Search for the cell housing the specified text and yield its [X, Y] center coordinate. 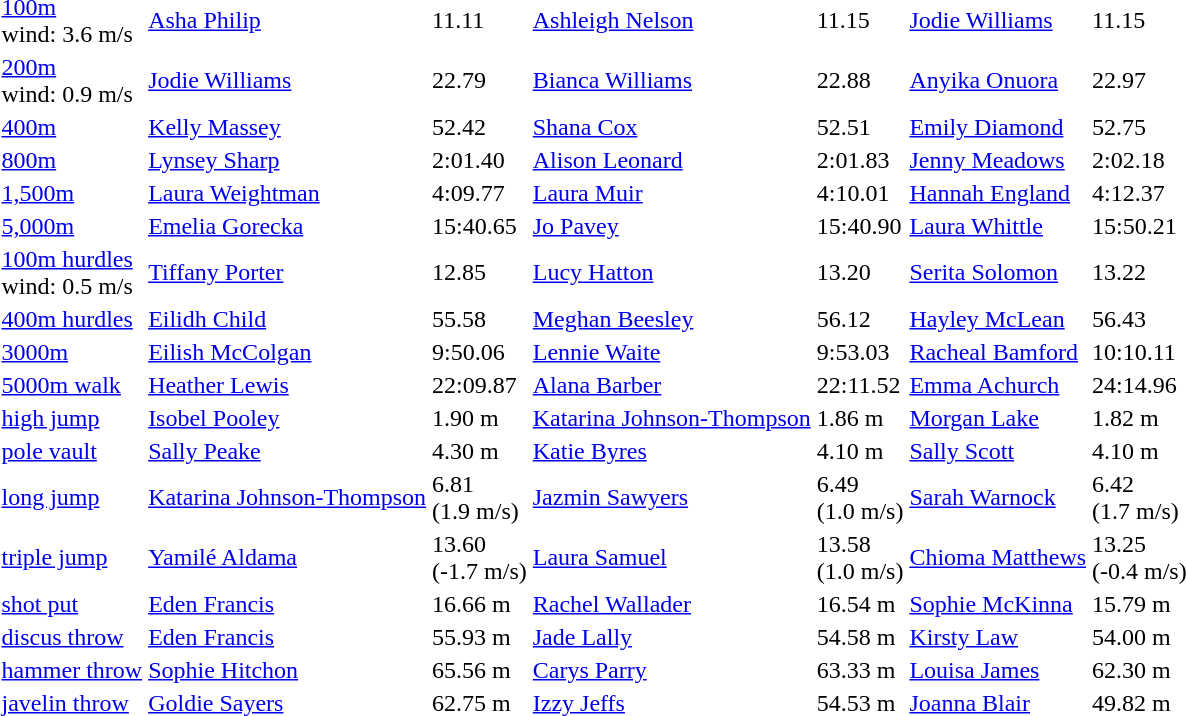
Hayley McLean [998, 319]
Meghan Beesley [672, 319]
Racheal Bamford [998, 352]
5,000m [72, 226]
long jump [72, 498]
16.66 m [480, 604]
22:09.87 [480, 385]
Anyika Onuora [998, 80]
65.56 m [480, 670]
6.49(1.0 m/s) [860, 498]
9:50.06 [480, 352]
Chioma Matthews [998, 558]
6.81(1.9 m/s) [480, 498]
55.58 [480, 319]
63.33 m [860, 670]
Shana Cox [672, 127]
Lennie Waite [672, 352]
Kirsty Law [998, 637]
Emelia Gorecka [288, 226]
400m hurdles [72, 319]
triple jump [72, 558]
100m hurdleswind: 0.5 m/s [72, 272]
22.79 [480, 80]
Isobel Pooley [288, 418]
Emily Diamond [998, 127]
55.93 m [480, 637]
Katie Byres [672, 451]
200mwind: 0.9 m/s [72, 80]
Heather Lewis [288, 385]
3000m [72, 352]
Jodie Williams [288, 80]
Jade Lally [672, 637]
Sarah Warnock [998, 498]
Sophie Hitchon [288, 670]
hammer throw [72, 670]
Morgan Lake [998, 418]
Lucy Hatton [672, 272]
Hannah England [998, 193]
Rachel Wallader [672, 604]
Kelly Massey [288, 127]
Laura Muir [672, 193]
9:53.03 [860, 352]
Laura Whittle [998, 226]
400m [72, 127]
1.90 m [480, 418]
13.58(1.0 m/s) [860, 558]
Serita Solomon [998, 272]
22:11.52 [860, 385]
discus throw [72, 637]
Yamilé Aldama [288, 558]
54.58 m [860, 637]
12.85 [480, 272]
pole vault [72, 451]
2:01.83 [860, 160]
22.88 [860, 80]
52.51 [860, 127]
Laura Weightman [288, 193]
Eilidh Child [288, 319]
13.20 [860, 272]
Emma Achurch [998, 385]
Sophie McKinna [998, 604]
Sally Peake [288, 451]
Lynsey Sharp [288, 160]
Jazmin Sawyers [672, 498]
56.12 [860, 319]
16.54 m [860, 604]
Alana Barber [672, 385]
Jenny Meadows [998, 160]
4:10.01 [860, 193]
Alison Leonard [672, 160]
Eilish McColgan [288, 352]
4.10 m [860, 451]
13.60(-1.7 m/s) [480, 558]
high jump [72, 418]
Louisa James [998, 670]
15:40.65 [480, 226]
Laura Samuel [672, 558]
Bianca Williams [672, 80]
2:01.40 [480, 160]
Jo Pavey [672, 226]
Sally Scott [998, 451]
52.42 [480, 127]
4.30 m [480, 451]
Tiffany Porter [288, 272]
800m [72, 160]
Carys Parry [672, 670]
5000m walk [72, 385]
4:09.77 [480, 193]
1,500m [72, 193]
shot put [72, 604]
1.86 m [860, 418]
15:40.90 [860, 226]
